Output the [x, y] coordinate of the center of the cell containing the given text.  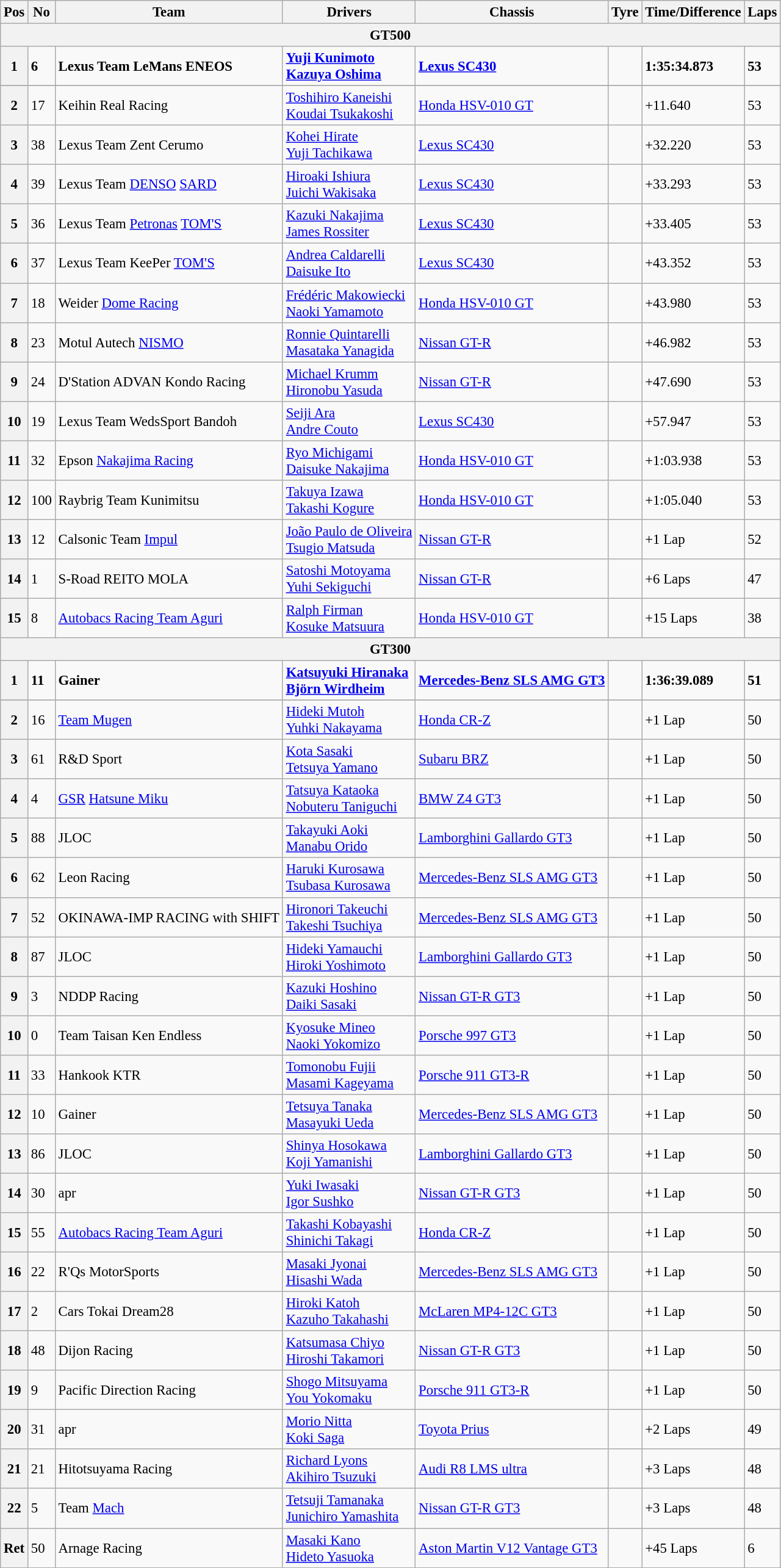
Lexus Team DENSO SARD [168, 184]
86 [41, 1154]
Seiji Ara Andre Couto [349, 421]
Kazuki Nakajima James Rossiter [349, 223]
Team Mach [168, 1509]
Ralph Firman Kosuke Matsuura [349, 618]
33 [41, 1075]
Tetsuya Tanaka Masayuki Ueda [349, 1115]
+6 Laps [693, 579]
30 [41, 1193]
Takuya Izawa Takashi Kogure [349, 500]
24 [41, 382]
+32.220 [693, 145]
Michael Krumm Hironobu Yasuda [349, 382]
Hankook KTR [168, 1075]
Richard Lyons Akihiro Tsuzuki [349, 1469]
Takayuki Aoki Manabu Orido [349, 839]
31 [41, 1429]
João Paulo de Oliveira Tsugio Matsuda [349, 540]
Team [168, 12]
Katsumasa Chiyo Hiroshi Takamori [349, 1351]
62 [41, 878]
+43.352 [693, 264]
47 [763, 579]
Yuki Iwasaki Igor Sushko [349, 1193]
+45 Laps [693, 1548]
61 [41, 759]
OKINAWA-IMP RACING with SHIFT [168, 917]
Audi R8 LMS ultra [512, 1469]
Raybrig Team Kunimitsu [168, 500]
Shogo Mitsuyama You Yokomaku [349, 1390]
Laps [763, 12]
Katsuyuki Hiranaka Björn Wirdheim [349, 681]
S-Road REITO MOLA [168, 579]
+57.947 [693, 421]
Subaru BRZ [512, 759]
23 [41, 342]
BMW Z4 GT3 [512, 798]
88 [41, 839]
Aston Martin V12 Vantage GT3 [512, 1548]
Lexus Team KeePer TOM'S [168, 264]
+47.690 [693, 382]
1:36:39.089 [693, 681]
Kazuki Hoshino Daiki Sasaki [349, 996]
GT300 [390, 649]
Hitotsuyama Racing [168, 1469]
+43.980 [693, 303]
Hideki Yamauchi Hiroki Yoshimoto [349, 957]
Dijon Racing [168, 1351]
Calsonic Team Impul [168, 540]
Pacific Direction Racing [168, 1390]
51 [763, 681]
Tyre [625, 12]
Lexus Team WedsSport Bandoh [168, 421]
+2 Laps [693, 1429]
Haruki Kurosawa Tsubasa Kurosawa [349, 878]
36 [41, 223]
+33.293 [693, 184]
NDDP Racing [168, 996]
Lexus Team Petronas TOM'S [168, 223]
Epson Nakajima Racing [168, 460]
Lexus Team Zent Cerumo [168, 145]
Kyosuke Mineo Naoki Yokomizo [349, 1035]
Porsche 997 GT3 [512, 1035]
Toyota Prius [512, 1429]
Motul Autech NISMO [168, 342]
R'Qs MotorSports [168, 1272]
Masaki Jyonai Hisashi Wada [349, 1272]
Lexus Team LeMans ENEOS [168, 66]
Masaki Kano Hideto Yasuoka [349, 1548]
Ret [15, 1548]
Morio Nitta Koki Saga [349, 1429]
+1:03.938 [693, 460]
Chassis [512, 12]
Kota Sasaki Tetsuya Yamano [349, 759]
Andrea Caldarelli Daisuke Ito [349, 264]
D'Station ADVAN Kondo Racing [168, 382]
Hironori Takeuchi Takeshi Tsuchiya [349, 917]
49 [763, 1429]
McLaren MP4-12C GT3 [512, 1311]
Frédéric Makowiecki Naoki Yamamoto [349, 303]
+1:05.040 [693, 500]
Pos [15, 12]
Yuji Kunimoto Kazuya Oshima [349, 66]
Keihin Real Racing [168, 106]
+11.640 [693, 106]
55 [41, 1233]
No [41, 12]
Ronnie Quintarelli Masataka Yanagida [349, 342]
Ryo Michigami Daisuke Nakajima [349, 460]
Tomonobu Fujii Masami Kageyama [349, 1075]
0 [41, 1035]
Takashi Kobayashi Shinichi Takagi [349, 1233]
+15 Laps [693, 618]
Toshihiro Kaneishi Koudai Tsukakoshi [349, 106]
39 [41, 184]
87 [41, 957]
Satoshi Motoyama Yuhi Sekiguchi [349, 579]
20 [15, 1429]
R&D Sport [168, 759]
Kohei Hirate Yuji Tachikawa [349, 145]
32 [41, 460]
Team Mugen [168, 720]
GSR Hatsune Miku [168, 798]
Team Taisan Ken Endless [168, 1035]
37 [41, 264]
100 [41, 500]
GT500 [390, 35]
Tetsuji Tamanaka Junichiro Yamashita [349, 1509]
Tatsuya Kataoka Nobuteru Taniguchi [349, 798]
Time/Difference [693, 12]
Hideki Mutoh Yuhki Nakayama [349, 720]
Hiroaki Ishiura Juichi Wakisaka [349, 184]
Drivers [349, 12]
Hiroki Katoh Kazuho Takahashi [349, 1311]
Arnage Racing [168, 1548]
1:35:34.873 [693, 66]
Cars Tokai Dream28 [168, 1311]
Leon Racing [168, 878]
Shinya Hosokawa Koji Yamanishi [349, 1154]
+46.982 [693, 342]
+33.405 [693, 223]
Weider Dome Racing [168, 303]
